Output the [x, y] coordinate of the center of the cell containing the given text.  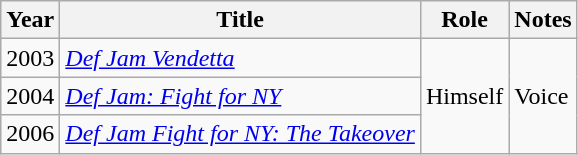
Role [464, 20]
Himself [464, 96]
2003 [30, 58]
Def Jam Fight for NY: The Takeover [240, 134]
Title [240, 20]
Year [30, 20]
Def Jam Vendetta [240, 58]
2006 [30, 134]
Def Jam: Fight for NY [240, 96]
2004 [30, 96]
Notes [543, 20]
Voice [543, 96]
